Extract the (X, Y) coordinate from the center of the cell holding the provided text.  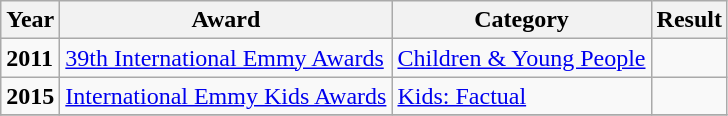
Category (522, 20)
2015 (30, 96)
39th International Emmy Awards (226, 58)
Kids: Factual (522, 96)
Year (30, 20)
Award (226, 20)
2011 (30, 58)
Result (689, 20)
International Emmy Kids Awards (226, 96)
Children & Young People (522, 58)
